Find where the given text appears and provide that cell's center as (X, Y) coordinate. 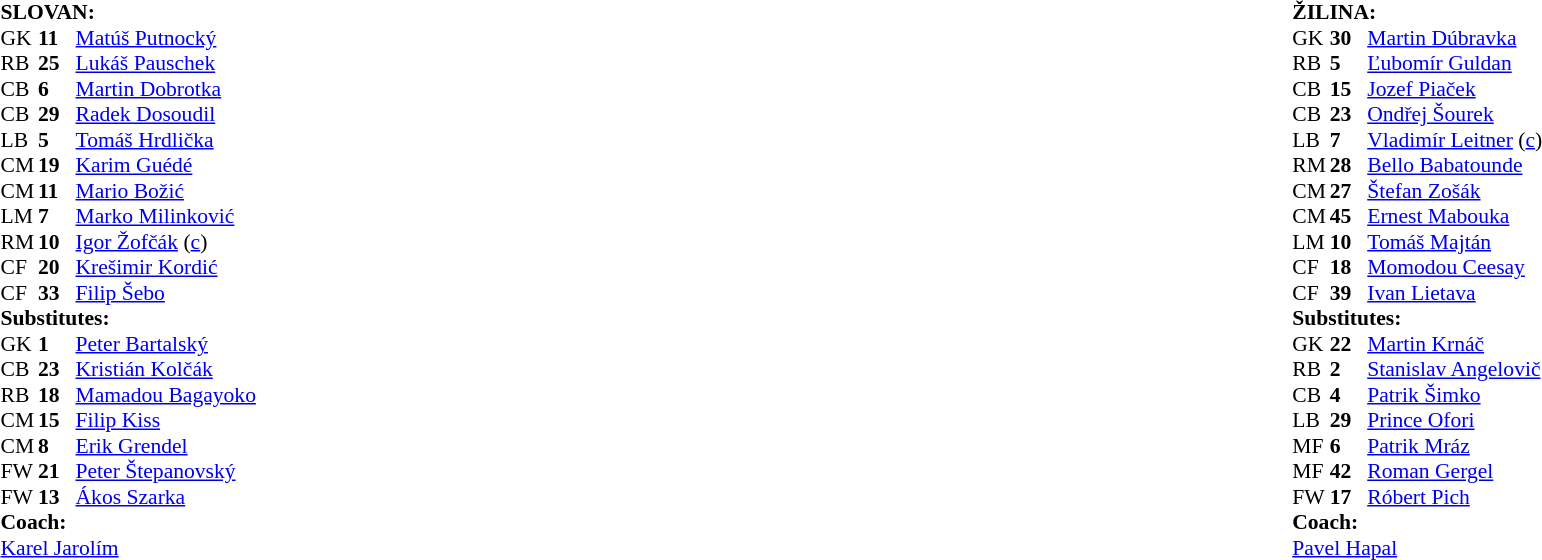
Igor Žofčák (c) (166, 242)
Lukáš Pauschek (166, 63)
22 (1349, 344)
Vladimír Leitner (c) (1454, 140)
Jozef Piaček (1454, 89)
Prince Ofori (1454, 421)
Ernest Mabouka (1454, 217)
Momodou Ceesay (1454, 267)
Filip Šebo (166, 293)
17 (1349, 497)
ŽILINA: (1417, 13)
20 (57, 267)
Karim Guédé (166, 165)
Ákos Szarka (166, 497)
Kristián Kolčák (166, 369)
1 (57, 344)
21 (57, 471)
Filip Kiss (166, 421)
Stanislav Angelovič (1454, 369)
28 (1349, 165)
Martin Dúbravka (1454, 38)
Martin Dobrotka (166, 89)
30 (1349, 38)
Mario Božić (166, 191)
4 (1349, 395)
Róbert Pich (1454, 497)
19 (57, 165)
Marko Milinković (166, 217)
Matúš Putnocký (166, 38)
13 (57, 497)
Patrik Šimko (1454, 395)
Martin Krnáč (1454, 344)
Ondřej Šourek (1454, 115)
Patrik Mráz (1454, 446)
45 (1349, 217)
Krešimir Kordić (166, 267)
25 (57, 63)
42 (1349, 471)
Bello Babatounde (1454, 165)
33 (57, 293)
Peter Štepanovský (166, 471)
Tomáš Hrdlička (166, 140)
27 (1349, 191)
2 (1349, 369)
Erik Grendel (166, 446)
8 (57, 446)
Radek Dosoudil (166, 115)
Roman Gergel (1454, 471)
Ivan Lietava (1454, 293)
SLOVAN: (128, 13)
Peter Bartalský (166, 344)
Ľubomír Guldan (1454, 63)
Štefan Zošák (1454, 191)
39 (1349, 293)
Mamadou Bagayoko (166, 395)
Tomáš Majtán (1454, 242)
